Provide the [x, y] coordinate of the cell's center where the given text is located.  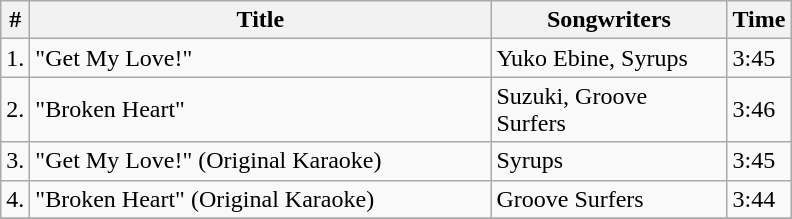
"Get My Love!" (Original Karaoke) [260, 161]
Syrups [609, 161]
Time [759, 20]
3. [16, 161]
3:44 [759, 199]
"Broken Heart" [260, 110]
Title [260, 20]
Yuko Ebine, Syrups [609, 58]
Songwriters [609, 20]
2. [16, 110]
"Broken Heart" (Original Karaoke) [260, 199]
Suzuki, Groove Surfers [609, 110]
Groove Surfers [609, 199]
1. [16, 58]
"Get My Love!" [260, 58]
3:46 [759, 110]
# [16, 20]
4. [16, 199]
